Scan for the cell matching the given text and deliver its [X, Y] coordinate at center. 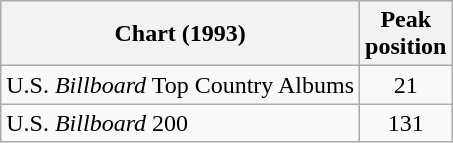
U.S. Billboard 200 [180, 123]
Peakposition [406, 34]
131 [406, 123]
Chart (1993) [180, 34]
U.S. Billboard Top Country Albums [180, 85]
21 [406, 85]
